Determine the [x, y] coordinate at the center of the cell enclosing the given text.  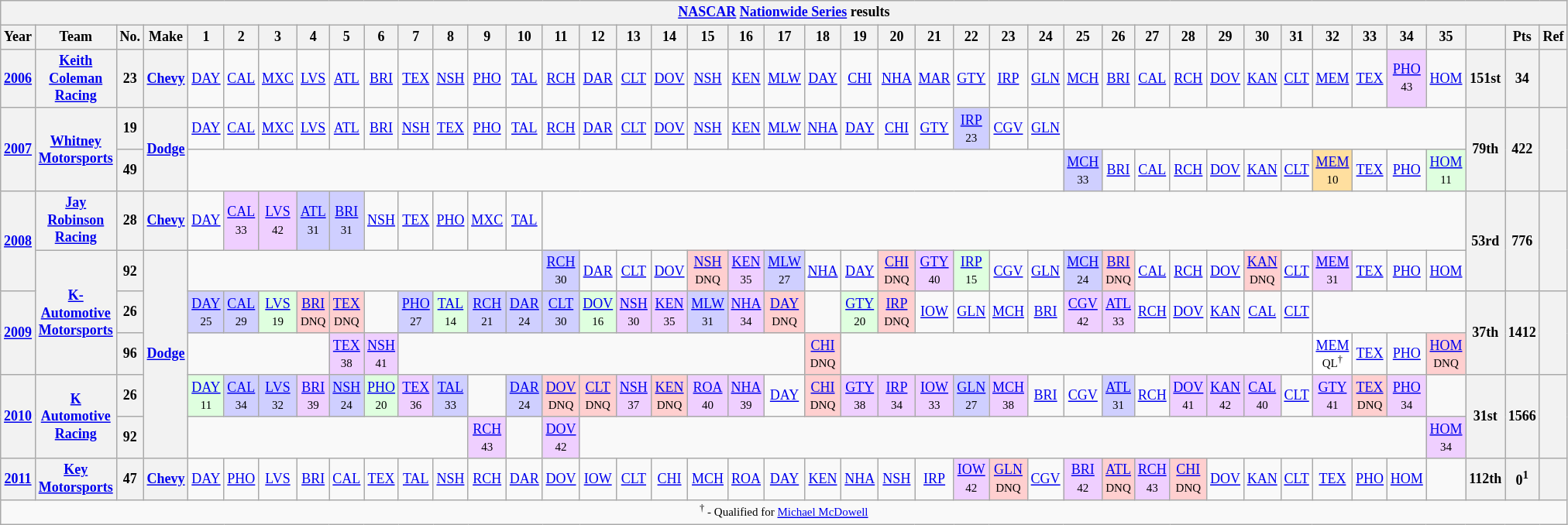
NHA34 [746, 312]
32 [1332, 37]
20 [897, 37]
† - Qualified for Michael McDowell [784, 512]
3 [278, 37]
RCH30 [561, 271]
5 [347, 37]
2010 [19, 417]
KANDNQ [1262, 271]
IRP23 [971, 129]
HOMDNQ [1446, 354]
HOM34 [1446, 437]
24 [1046, 37]
MEM31 [1332, 271]
CGV42 [1083, 312]
21 [934, 37]
18 [823, 37]
Pts [1523, 37]
LVS42 [278, 221]
Year [19, 37]
LVS19 [278, 312]
MCH24 [1083, 271]
CLTDNQ [598, 396]
15 [708, 37]
MCH33 [1083, 170]
37th [1486, 333]
TAL14 [451, 312]
8 [451, 37]
NSH30 [634, 312]
KAN42 [1226, 396]
2007 [19, 149]
12 [598, 37]
NSHDNQ [708, 271]
01 [1523, 479]
IOW33 [934, 396]
IRPDNQ [897, 312]
13 [634, 37]
422 [1523, 149]
IOW42 [971, 479]
29 [1226, 37]
DOV16 [598, 312]
Ref [1553, 37]
K-Automotive Motorsports [76, 313]
TEX36 [415, 396]
49 [130, 170]
1 [206, 37]
PHO27 [415, 312]
112th [1486, 479]
79th [1486, 149]
ROA [746, 479]
7 [415, 37]
RCH21 [487, 312]
CAL29 [242, 312]
Team [76, 37]
HOM11 [1446, 170]
No. [130, 37]
NASCAR Nationwide Series results [784, 12]
GLN27 [971, 396]
2008 [19, 242]
47 [130, 479]
25 [1083, 37]
11 [561, 37]
Key Motorsports [76, 479]
GTY40 [934, 271]
K Automotive Racing [76, 417]
DOV41 [1188, 396]
MEM10 [1332, 170]
1412 [1523, 333]
2006 [19, 78]
2011 [19, 479]
PHO20 [381, 396]
BRI42 [1083, 479]
CAL34 [242, 396]
Whitney Motorsports [76, 149]
KENDNQ [669, 396]
6 [381, 37]
Jay Robinson Racing [76, 221]
27 [1152, 37]
MLW27 [784, 271]
TAL33 [451, 396]
BRI31 [347, 221]
151st [1486, 78]
LVS32 [278, 396]
53rd [1486, 242]
9 [487, 37]
IRP15 [971, 271]
31 [1297, 37]
ATLDNQ [1119, 479]
DAY11 [206, 396]
ATL33 [1119, 312]
2009 [19, 333]
Keith Coleman Racing [76, 78]
22 [971, 37]
Make [166, 37]
BRI39 [313, 396]
CAL40 [1262, 396]
PHO43 [1407, 78]
MEMQL† [1332, 354]
16 [746, 37]
DAYDNQ [784, 312]
PHO34 [1407, 396]
35 [1446, 37]
DAY25 [206, 312]
30 [1262, 37]
31st [1486, 417]
GTY20 [860, 312]
2 [242, 37]
776 [1523, 242]
ROA40 [708, 396]
NSH24 [347, 396]
MEM [1332, 78]
DOVDNQ [561, 396]
IRP34 [897, 396]
GTY38 [860, 396]
NSH37 [634, 396]
MAR [934, 78]
NSH41 [381, 354]
CAL33 [242, 221]
17 [784, 37]
MLW31 [708, 312]
14 [669, 37]
4 [313, 37]
GTY41 [1332, 396]
DOV42 [561, 437]
CLT30 [561, 312]
1566 [1523, 417]
MCH38 [1009, 396]
GLNDNQ [1009, 479]
33 [1370, 37]
10 [524, 37]
TEX38 [347, 354]
96 [130, 354]
NHA39 [746, 396]
